Detect which cell encompasses the target text, then output its [X, Y] center coordinate. 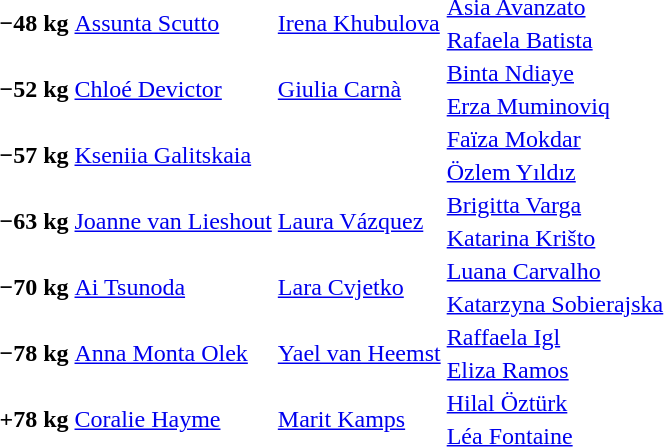
Giulia Carnà [359, 90]
Yael van Heemst [359, 354]
Laura Vázquez [359, 222]
Anna Monta Olek [173, 354]
Joanne van Lieshout [173, 222]
Kseniia Galitskaia [173, 156]
Ai Tsunoda [173, 288]
Chloé Devictor [173, 90]
Lara Cvjetko [359, 288]
